Find where the given text appears and provide that cell's center as (x, y) coordinate. 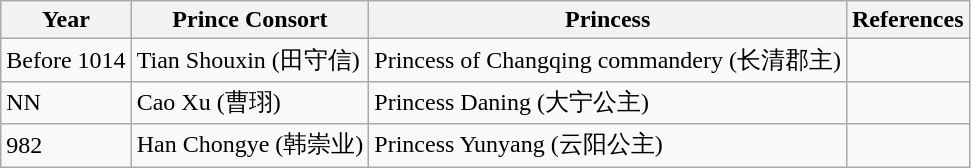
Cao Xu (曹珝) (250, 102)
Han Chongye (韩崇业) (250, 146)
Prince Consort (250, 20)
Tian Shouxin (田守信) (250, 60)
NN (66, 102)
Before 1014 (66, 60)
Princess Yunyang (云阳公主) (608, 146)
982 (66, 146)
Princess of Changqing commandery (长清郡主) (608, 60)
Princess (608, 20)
Year (66, 20)
References (908, 20)
Princess Daning (大宁公主) (608, 102)
